Find where the given text appears and provide that cell's center as (x, y) coordinate. 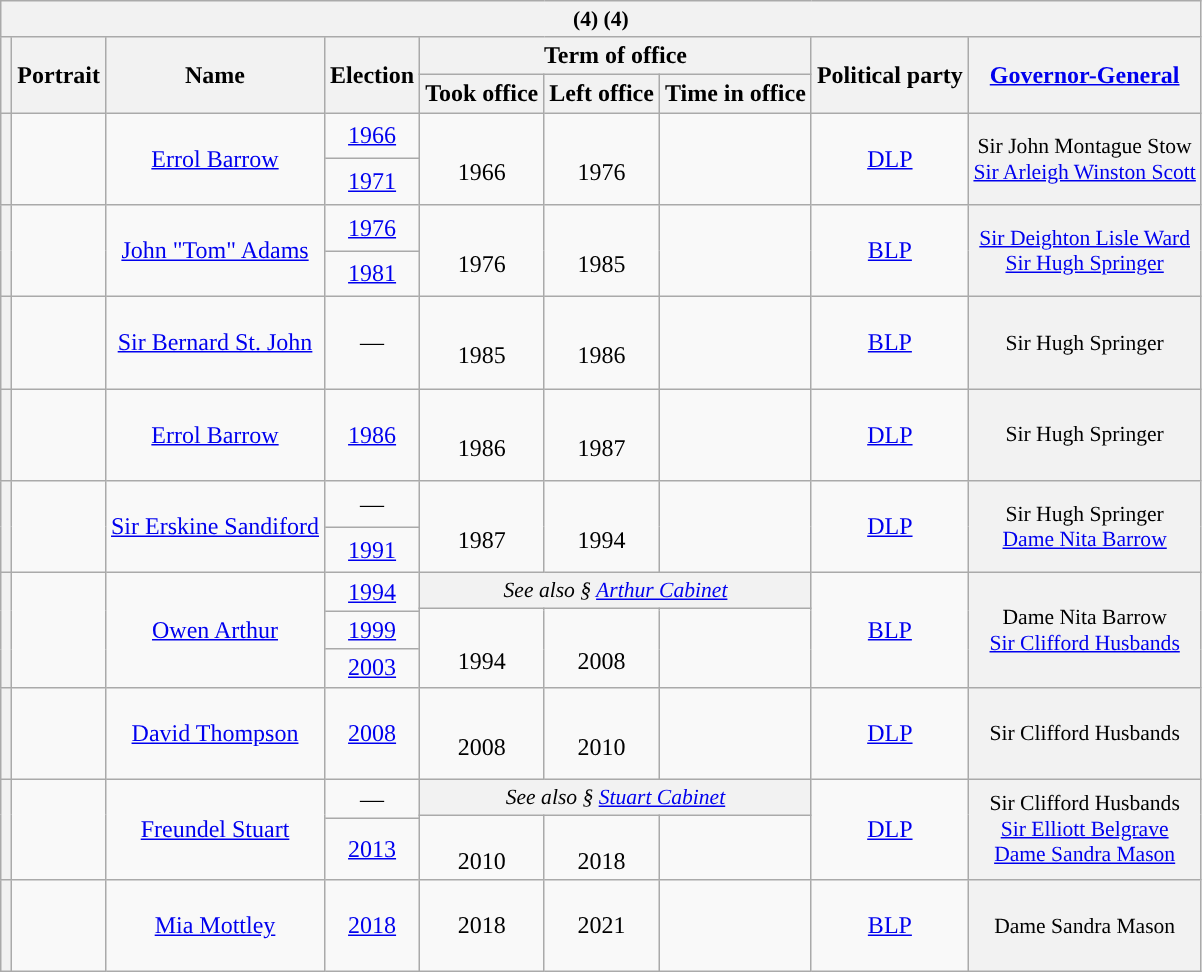
Sir Clifford HusbandsSir Elliott BelgraveDame Sandra Mason (1084, 830)
Governor-General (1084, 74)
Term of office (616, 55)
Owen Arthur (214, 630)
2021 (602, 926)
1981 (372, 274)
Name (214, 74)
Sir Clifford Husbands (1084, 733)
1991 (372, 550)
Freundel Stuart (214, 830)
Sir Erskine Sandiford (214, 527)
Sir Deighton Lisle WardSir Hugh Springer (1084, 251)
Portrait (59, 74)
John "Tom" Adams (214, 251)
Sir Bernard St. John (214, 343)
Sir Hugh SpringerDame Nita Barrow (1084, 527)
2003 (372, 668)
Mia Mottley (214, 926)
Time in office (735, 93)
1971 (372, 182)
1999 (372, 630)
(4) (4) (601, 19)
Election (372, 74)
Dame Sandra Mason (1084, 926)
Took office (482, 93)
Sir John Montague StowSir Arleigh Winston Scott (1084, 158)
See also § Stuart Cabinet (616, 797)
Political party (890, 74)
David Thompson (214, 733)
See also § Arthur Cabinet (616, 591)
Dame Nita BarrowSir Clifford Husbands (1084, 630)
2013 (372, 850)
Left office (602, 93)
